Find where the given text appears and provide that cell's center as [X, Y] coordinate. 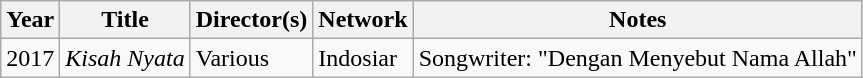
Indosiar [363, 58]
Year [30, 20]
2017 [30, 58]
Kisah Nyata [125, 58]
Various [252, 58]
Network [363, 20]
Title [125, 20]
Songwriter: "Dengan Menyebut Nama Allah" [638, 58]
Notes [638, 20]
Director(s) [252, 20]
